Detect which cell encompasses the target text, then output its (x, y) center coordinate. 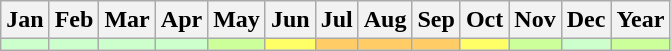
Sep (436, 20)
Mar (127, 20)
Dec (586, 20)
Nov (535, 20)
Oct (484, 20)
May (237, 20)
Jan (25, 20)
Apr (181, 20)
Jul (336, 20)
Aug (385, 20)
Year (640, 20)
Feb (74, 20)
Jun (290, 20)
